Provide the (x, y) coordinate of the cell's center where the given text is located.  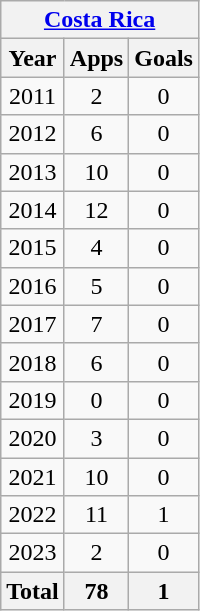
2012 (33, 134)
3 (96, 438)
Year (33, 58)
12 (96, 210)
2013 (33, 172)
7 (96, 324)
2017 (33, 324)
2019 (33, 400)
2011 (33, 96)
2018 (33, 362)
5 (96, 286)
2020 (33, 438)
2022 (33, 515)
2015 (33, 248)
2021 (33, 477)
2016 (33, 286)
Goals (164, 58)
Apps (96, 58)
78 (96, 591)
2014 (33, 210)
Total (33, 591)
11 (96, 515)
2023 (33, 553)
4 (96, 248)
Costa Rica (100, 20)
